Provide the [x, y] coordinate of the cell's center where the given text is located.  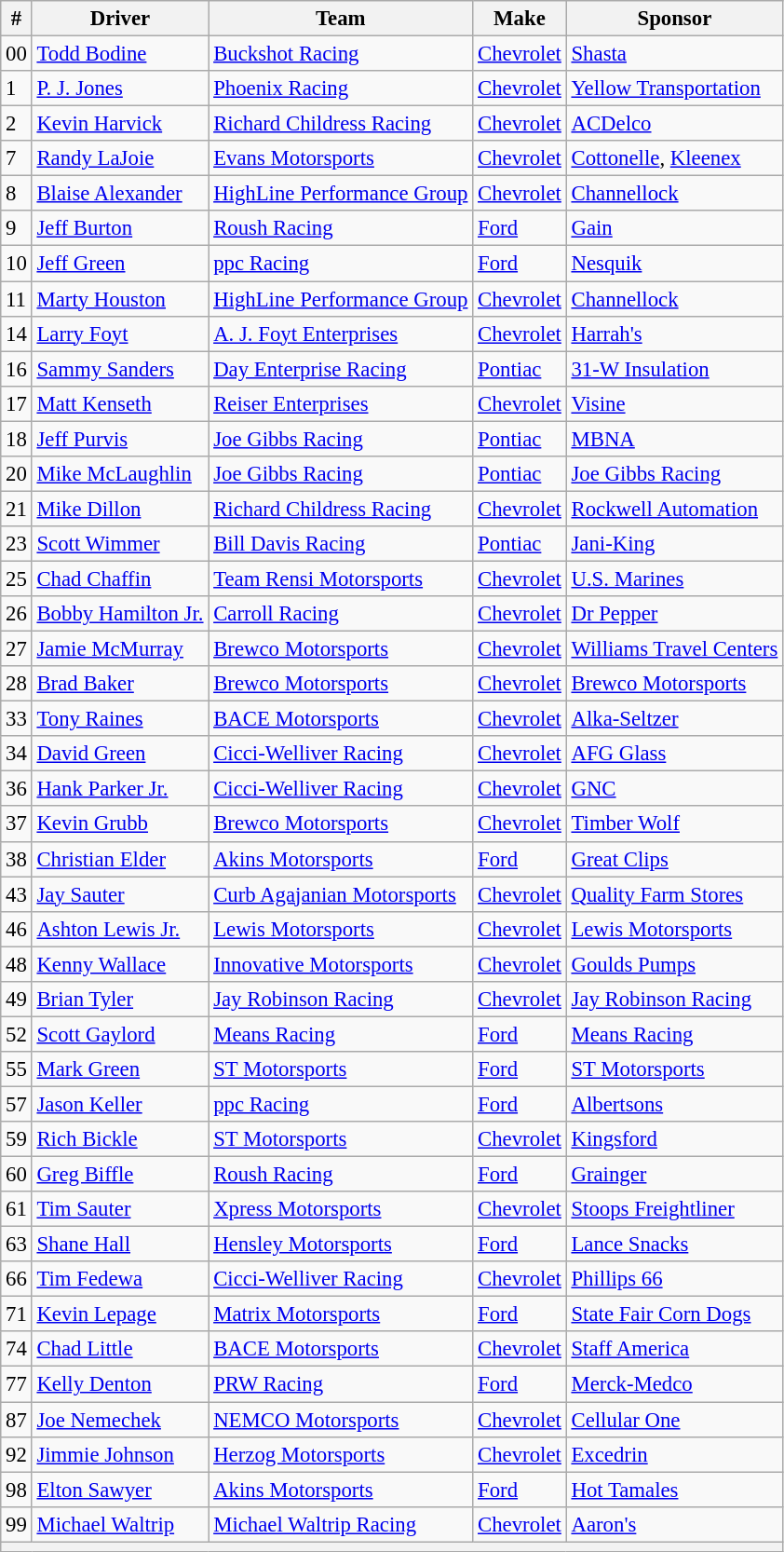
Blaise Alexander [120, 194]
Jamie McMurray [120, 649]
Elton Sawyer [120, 1490]
P. J. Jones [120, 88]
00 [17, 54]
Kingsford [674, 1139]
Bill Davis Racing [341, 544]
Yellow Transportation [674, 88]
Gain [674, 228]
Jeff Purvis [120, 439]
Marty Houston [120, 299]
28 [17, 684]
37 [17, 824]
Scott Wimmer [120, 544]
Joe Nemechek [120, 1420]
57 [17, 1104]
21 [17, 509]
20 [17, 474]
11 [17, 299]
Dr Pepper [674, 614]
Chad Little [120, 1350]
Carroll Racing [341, 614]
A. J. Foyt Enterprises [341, 334]
48 [17, 964]
Jason Keller [120, 1104]
Michael Waltrip [120, 1524]
Jimmie Johnson [120, 1454]
14 [17, 334]
Jani-King [674, 544]
Grainger [674, 1175]
Team [341, 19]
Brad Baker [120, 684]
Nesquik [674, 264]
9 [17, 228]
Stoops Freightliner [674, 1209]
16 [17, 369]
Matrix Motorsports [341, 1314]
Mike Dillon [120, 509]
Timber Wolf [674, 824]
49 [17, 1000]
87 [17, 1420]
92 [17, 1454]
Day Enterprise Racing [341, 369]
Xpress Motorsports [341, 1209]
52 [17, 1034]
Michael Waltrip Racing [341, 1524]
Kevin Harvick [120, 124]
Cellular One [674, 1420]
Randy LaJoie [120, 158]
Mark Green [120, 1069]
Tony Raines [120, 719]
33 [17, 719]
Rich Bickle [120, 1139]
Kenny Wallace [120, 964]
Williams Travel Centers [674, 649]
Harrah's [674, 334]
Tim Sauter [120, 1209]
Lance Snacks [674, 1245]
Jeff Green [120, 264]
GNC [674, 789]
31-W Insulation [674, 369]
63 [17, 1245]
Visine [674, 403]
1 [17, 88]
Bobby Hamilton Jr. [120, 614]
Hot Tamales [674, 1490]
PRW Racing [341, 1384]
23 [17, 544]
Excedrin [674, 1454]
Chad Chaffin [120, 579]
MBNA [674, 439]
AFG Glass [674, 754]
46 [17, 929]
Buckshot Racing [341, 54]
Sponsor [674, 19]
Jay Sauter [120, 894]
Phillips 66 [674, 1279]
26 [17, 614]
Shasta [674, 54]
Evans Motorsports [341, 158]
Cottonelle, Kleenex [674, 158]
Hensley Motorsports [341, 1245]
8 [17, 194]
66 [17, 1279]
Shane Hall [120, 1245]
Herzog Motorsports [341, 1454]
25 [17, 579]
Rockwell Automation [674, 509]
43 [17, 894]
NEMCO Motorsports [341, 1420]
Ashton Lewis Jr. [120, 929]
38 [17, 859]
Brian Tyler [120, 1000]
Driver [120, 19]
74 [17, 1350]
Jeff Burton [120, 228]
Matt Kenseth [120, 403]
71 [17, 1314]
Christian Elder [120, 859]
Todd Bodine [120, 54]
David Green [120, 754]
17 [17, 403]
Kevin Lepage [120, 1314]
Scott Gaylord [120, 1034]
U.S. Marines [674, 579]
Aaron's [674, 1524]
34 [17, 754]
36 [17, 789]
Curb Agajanian Motorsports [341, 894]
Make [520, 19]
Goulds Pumps [674, 964]
Team Rensi Motorsports [341, 579]
18 [17, 439]
7 [17, 158]
Kelly Denton [120, 1384]
Quality Farm Stores [674, 894]
Alka-Seltzer [674, 719]
Reiser Enterprises [341, 403]
60 [17, 1175]
ACDelco [674, 124]
Hank Parker Jr. [120, 789]
Innovative Motorsports [341, 964]
55 [17, 1069]
61 [17, 1209]
Phoenix Racing [341, 88]
# [17, 19]
Kevin Grubb [120, 824]
Larry Foyt [120, 334]
Great Clips [674, 859]
2 [17, 124]
27 [17, 649]
State Fair Corn Dogs [674, 1314]
Greg Biffle [120, 1175]
77 [17, 1384]
98 [17, 1490]
59 [17, 1139]
Mike McLaughlin [120, 474]
Tim Fedewa [120, 1279]
Sammy Sanders [120, 369]
Merck-Medco [674, 1384]
Albertsons [674, 1104]
Staff America [674, 1350]
10 [17, 264]
99 [17, 1524]
